Output the [x, y] coordinate of the center of the cell containing the given text.  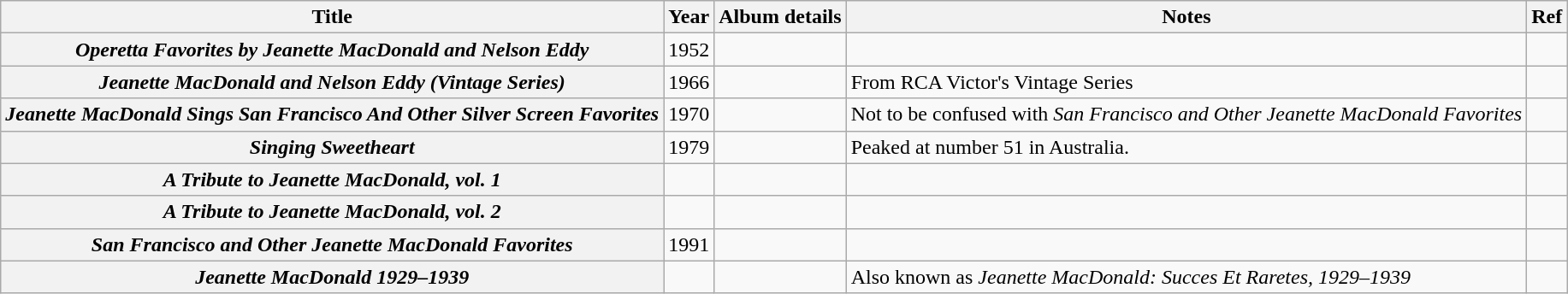
San Francisco and Other Jeanette MacDonald Favorites [332, 244]
Singing Sweetheart [332, 147]
Jeanette MacDonald 1929–1939 [332, 277]
Album details [780, 17]
Notes [1186, 17]
1979 [689, 147]
1952 [689, 50]
Jeanette MacDonald Sings San Francisco And Other Silver Screen Favorites [332, 115]
Year [689, 17]
From RCA Victor's Vintage Series [1186, 82]
Not to be confused with San Francisco and Other Jeanette MacDonald Favorites [1186, 115]
1970 [689, 115]
Title [332, 17]
1991 [689, 244]
A Tribute to Jeanette MacDonald, vol. 1 [332, 179]
Jeanette MacDonald and Nelson Eddy (Vintage Series) [332, 82]
Also known as Jeanette MacDonald: Succes Et Raretes, 1929–1939 [1186, 277]
A Tribute to Jeanette MacDonald, vol. 2 [332, 212]
1966 [689, 82]
Ref [1547, 17]
Operetta Favorites by Jeanette MacDonald and Nelson Eddy [332, 50]
Peaked at number 51 in Australia. [1186, 147]
